Extract the (x, y) coordinate from the center of the cell holding the provided text.  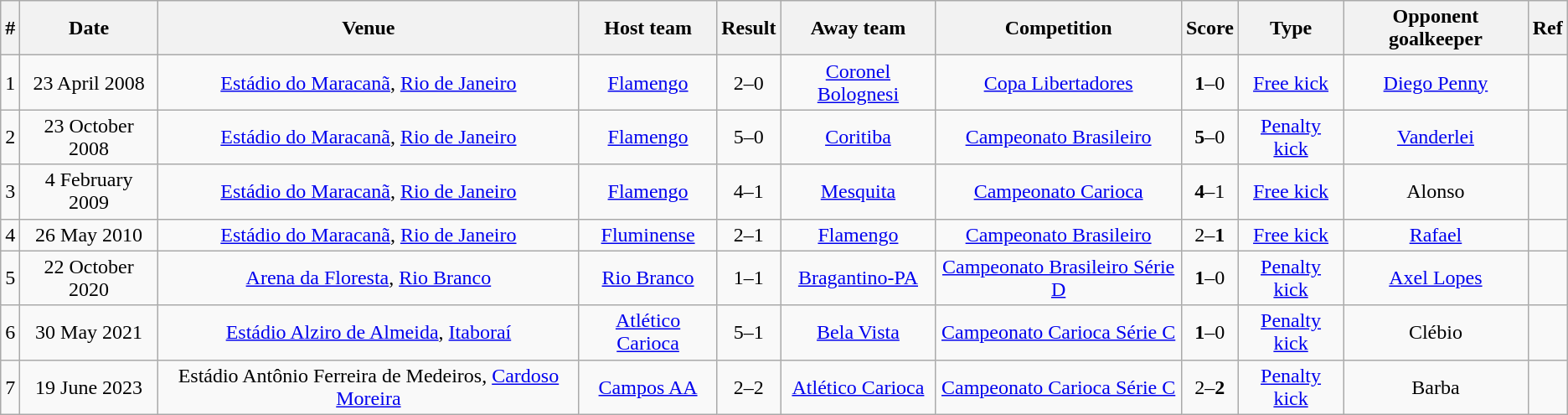
Campos AA (647, 387)
23 April 2008 (89, 82)
1–1 (749, 278)
Rio Branco (647, 278)
Date (89, 29)
26 May 2010 (89, 235)
23 October 2008 (89, 137)
Estádio Alziro de Almeida, Itaboraí (369, 332)
30 May 2021 (89, 332)
22 October 2020 (89, 278)
Axel Lopes (1436, 278)
3 (10, 191)
Coronel Bolognesi (858, 82)
Vanderlei (1436, 137)
Rafael (1436, 235)
Bela Vista (858, 332)
19 June 2023 (89, 387)
1 (10, 82)
Ref (1548, 29)
Clébio (1436, 332)
Coritiba (858, 137)
Fluminense (647, 235)
2 (10, 137)
6 (10, 332)
Opponent goalkeeper (1436, 29)
Campeonato Brasileiro Série D (1059, 278)
Mesquita (858, 191)
Diego Penny (1436, 82)
Alonso (1436, 191)
Campeonato Carioca (1059, 191)
Result (749, 29)
Away team (858, 29)
7 (10, 387)
Competition (1059, 29)
5 (10, 278)
2–0 (749, 82)
Score (1210, 29)
# (10, 29)
Estádio Antônio Ferreira de Medeiros, Cardoso Moreira (369, 387)
Venue (369, 29)
Arena da Floresta, Rio Branco (369, 278)
4 February 2009 (89, 191)
Bragantino-PA (858, 278)
Type (1290, 29)
Host team (647, 29)
Copa Libertadores (1059, 82)
4 (10, 235)
5–1 (749, 332)
Barba (1436, 387)
